Find where the given text appears and provide that cell's center as (x, y) coordinate. 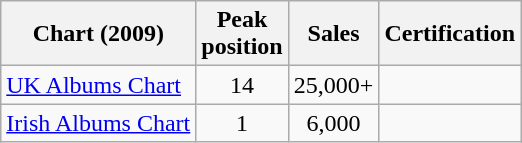
25,000+ (334, 85)
14 (242, 85)
Peak position (242, 34)
Chart (2009) (98, 34)
UK Albums Chart (98, 85)
Irish Albums Chart (98, 123)
6,000 (334, 123)
1 (242, 123)
Sales (334, 34)
Certification (450, 34)
